Output the (X, Y) coordinate of the center of the cell containing the given text.  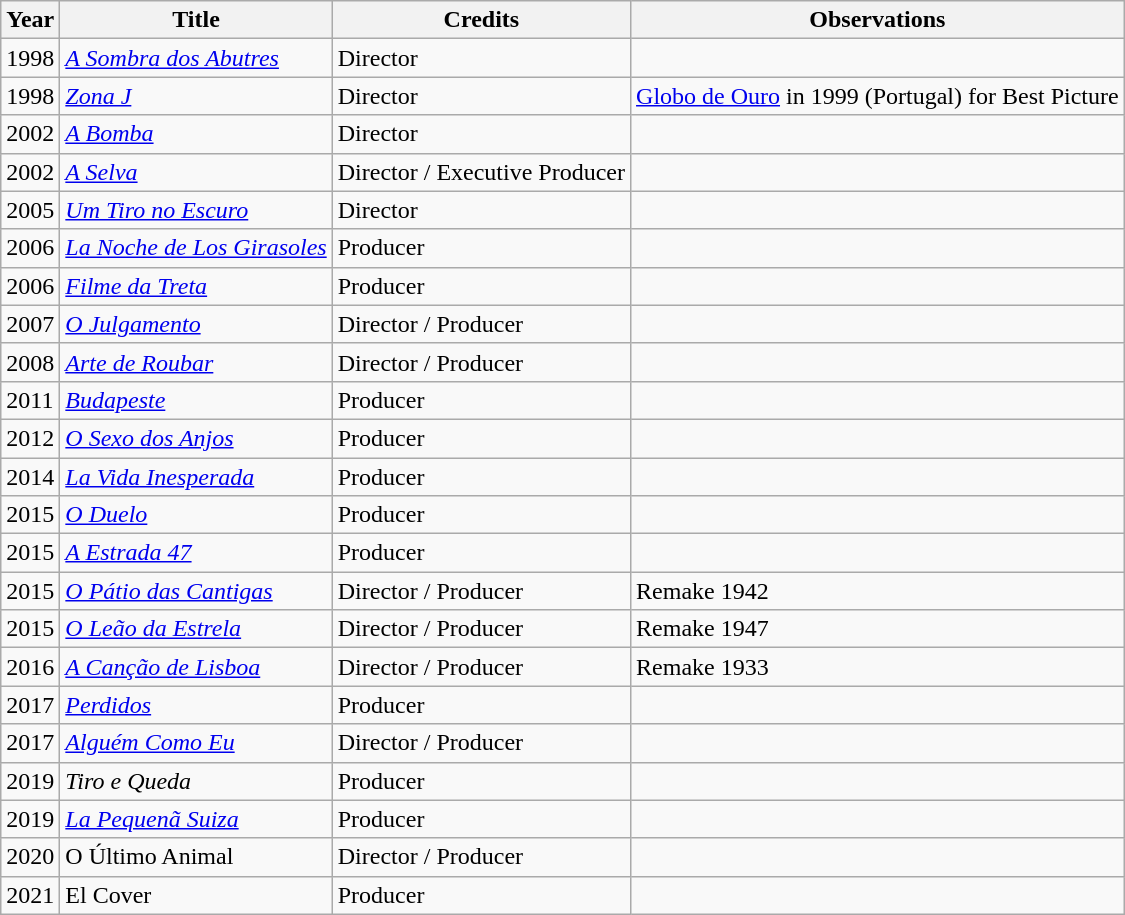
Tiro e Queda (196, 781)
Um Tiro no Escuro (196, 210)
O Último Animal (196, 857)
O Pátio das Cantigas (196, 591)
Remake 1942 (878, 591)
Year (30, 20)
El Cover (196, 895)
A Canção de Lisboa (196, 667)
2016 (30, 667)
Remake 1947 (878, 629)
A Selva (196, 172)
Globo de Ouro in 1999 (Portugal) for Best Picture (878, 96)
2020 (30, 857)
Credits (481, 20)
O Julgamento (196, 324)
2012 (30, 438)
Title (196, 20)
2011 (30, 400)
A Sombra dos Abutres (196, 58)
Filme da Treta (196, 286)
La Pequenã Suiza (196, 819)
Remake 1933 (878, 667)
Alguém Como Eu (196, 743)
2008 (30, 362)
2007 (30, 324)
2021 (30, 895)
Zona J (196, 96)
O Sexo dos Anjos (196, 438)
La Noche de Los Girasoles (196, 248)
O Leão da Estrela (196, 629)
La Vida Inesperada (196, 477)
Director / Executive Producer (481, 172)
2005 (30, 210)
Arte de Roubar (196, 362)
Observations (878, 20)
Perdidos (196, 705)
A Estrada 47 (196, 553)
Budapeste (196, 400)
A Bomba (196, 134)
O Duelo (196, 515)
2014 (30, 477)
